Output the (X, Y) coordinate of the center of the cell containing the given text.  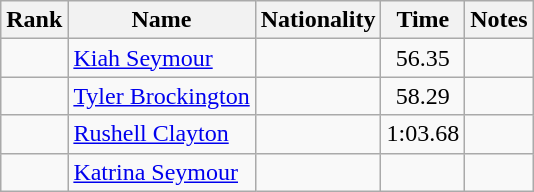
Rank (34, 20)
Katrina Seymour (162, 172)
56.35 (423, 58)
Nationality (318, 20)
Kiah Seymour (162, 58)
Rushell Clayton (162, 134)
Time (423, 20)
58.29 (423, 96)
Notes (499, 20)
Tyler Brockington (162, 96)
Name (162, 20)
1:03.68 (423, 134)
